Capture the cell that displays the provided text and extract its [X, Y] central coordinate. 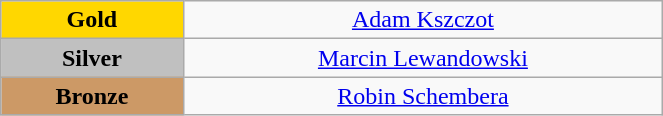
Adam Kszczot [423, 20]
Robin Schembera [423, 96]
Silver [92, 58]
Marcin Lewandowski [423, 58]
Bronze [92, 96]
Gold [92, 20]
